Pinpoint the cell where the given text exists, returning its [x, y] midpoint coordinate. 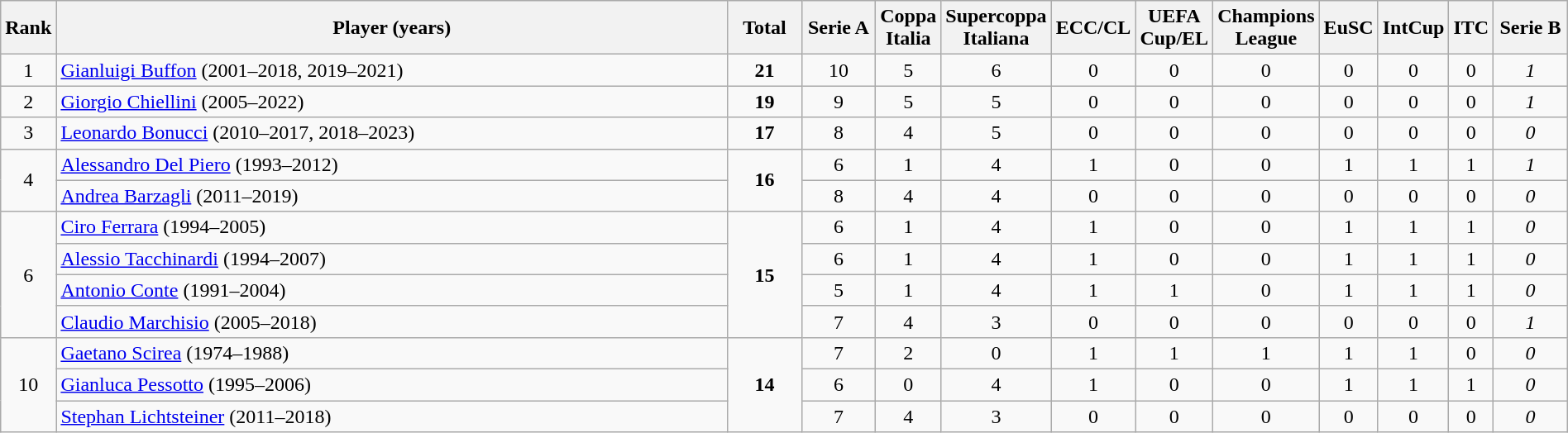
UEFA Cup/EL [1174, 28]
Gaetano Scirea (1974–1988) [392, 353]
19 [765, 102]
14 [765, 384]
Giorgio Chiellini (2005–2022) [392, 102]
16 [765, 180]
Coppa Italia [908, 28]
Alessandro Del Piero (1993–2012) [392, 164]
ECC/CL [1093, 28]
EuSC [1348, 28]
Leonardo Bonucci (2010–2017, 2018–2023) [392, 133]
Rank [28, 28]
Supercoppa Italiana [996, 28]
Gianluigi Buffon (2001–2018, 2019–2021) [392, 70]
17 [765, 133]
Antonio Conte (1991–2004) [392, 290]
15 [765, 274]
Champions League [1266, 28]
Serie B [1531, 28]
IntCup [1413, 28]
9 [839, 102]
Ciro Ferrara (1994–2005) [392, 227]
ITC [1471, 28]
Alessio Tacchinardi (1994–2007) [392, 259]
Player (years) [392, 28]
Total [765, 28]
21 [765, 70]
Gianluca Pessotto (1995–2006) [392, 384]
Andrea Barzagli (2011–2019) [392, 196]
Claudio Marchisio (2005–2018) [392, 321]
Serie A [839, 28]
Stephan Lichtsteiner (2011–2018) [392, 416]
